From the cell containing the given text, extract its center point as (X, Y) coordinate. 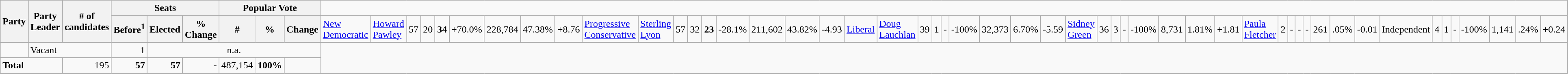
-28.1% (733, 29)
Before1 (129, 29)
# ofcandidates (87, 21)
Total (32, 65)
Change (302, 29)
23 (709, 29)
Vacant (70, 50)
Party (14, 21)
3 (1115, 29)
Howard Pawley (388, 29)
8,731 (1172, 29)
211,602 (767, 29)
47.38% (538, 29)
n.a. (234, 50)
-4.93 (832, 29)
32 (695, 29)
Independent (1406, 29)
+70.0% (467, 29)
39 (925, 29)
.24% (1528, 29)
+8.76 (569, 29)
4 (1437, 29)
Paula Fletcher (1260, 29)
Doug Lauchlan (897, 29)
+0.24 (1554, 29)
Popular Vote (270, 8)
34 (442, 29)
228,784 (502, 29)
Party Leader (45, 21)
+1.81 (1228, 29)
New Democratic (345, 29)
# (237, 29)
% Change (201, 29)
% (270, 29)
-5.59 (1053, 29)
Liberal (860, 29)
Elected (165, 29)
1.81% (1200, 29)
36 (1104, 29)
Seats (165, 8)
2 (1283, 29)
20 (428, 29)
6.70% (1025, 29)
Sidney Green (1081, 29)
32,373 (995, 29)
Progressive Conservative (610, 29)
Sterling Lyon (656, 29)
195 (87, 65)
261 (1320, 29)
.05% (1342, 29)
-0.01 (1367, 29)
487,154 (237, 65)
1,141 (1502, 29)
100% (270, 65)
43.82% (802, 29)
